From the cell containing the given text, extract its center point as (x, y) coordinate. 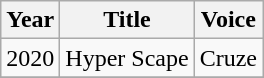
Voice (228, 20)
Title (127, 20)
2020 (30, 58)
Cruze (228, 58)
Year (30, 20)
Hyper Scape (127, 58)
